Determine the [X, Y] coordinate at the center of the cell enclosing the given text.  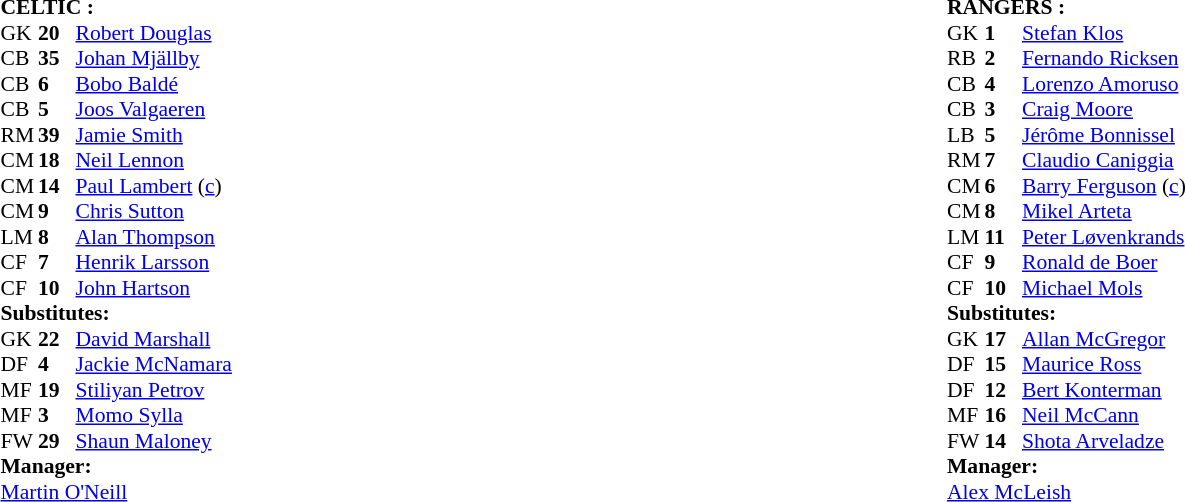
39 [57, 135]
Alan Thompson [154, 237]
Substitutes: [116, 313]
1 [1003, 33]
16 [1003, 415]
Shaun Maloney [154, 441]
12 [1003, 390]
Momo Sylla [154, 415]
20 [57, 33]
Robert Douglas [154, 33]
18 [57, 161]
RB [966, 59]
Manager: [116, 467]
Neil Lennon [154, 161]
Chris Sutton [154, 211]
2 [1003, 59]
35 [57, 59]
Bobo Baldé [154, 84]
David Marshall [154, 339]
Joos Valgaeren [154, 109]
22 [57, 339]
19 [57, 390]
Paul Lambert (c) [154, 186]
LB [966, 135]
11 [1003, 237]
15 [1003, 365]
Jamie Smith [154, 135]
Jackie McNamara [154, 365]
17 [1003, 339]
29 [57, 441]
Johan Mjällby [154, 59]
Stiliyan Petrov [154, 390]
Henrik Larsson [154, 263]
John Hartson [154, 288]
